Determine the (X, Y) coordinate at the center of the cell enclosing the given text.  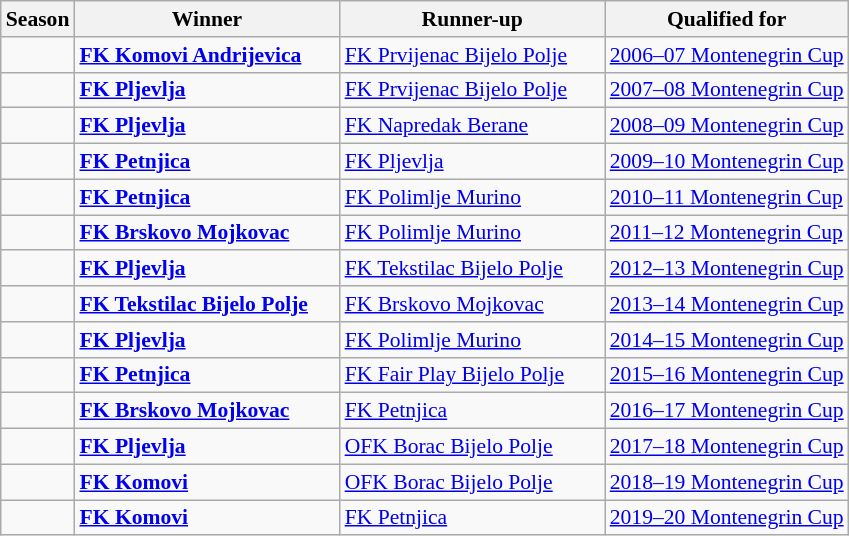
2017–18 Montenegrin Cup (727, 447)
2007–08 Montenegrin Cup (727, 90)
FK Fair Play Bijelo Polje (472, 375)
FK Komovi Andrijevica (206, 55)
Winner (206, 19)
2019–20 Montenegrin Cup (727, 518)
2012–13 Montenegrin Cup (727, 269)
2010–11 Montenegrin Cup (727, 197)
2009–10 Montenegrin Cup (727, 162)
Season (38, 19)
2016–17 Montenegrin Cup (727, 411)
2006–07 Montenegrin Cup (727, 55)
Runner-up (472, 19)
2014–15 Montenegrin Cup (727, 340)
2011–12 Montenegrin Cup (727, 233)
2015–16 Montenegrin Cup (727, 375)
2008–09 Montenegrin Cup (727, 126)
2018–19 Montenegrin Cup (727, 482)
FK Napredak Berane (472, 126)
2013–14 Montenegrin Cup (727, 304)
Qualified for (727, 19)
